Scan for the cell matching the given text and deliver its [X, Y] coordinate at center. 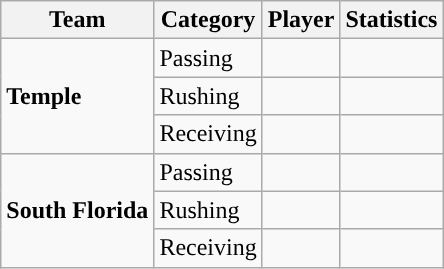
Category [208, 20]
Statistics [392, 20]
Team [78, 20]
Player [301, 20]
Temple [78, 96]
South Florida [78, 210]
